Scan for the cell matching the given text and deliver its [X, Y] coordinate at center. 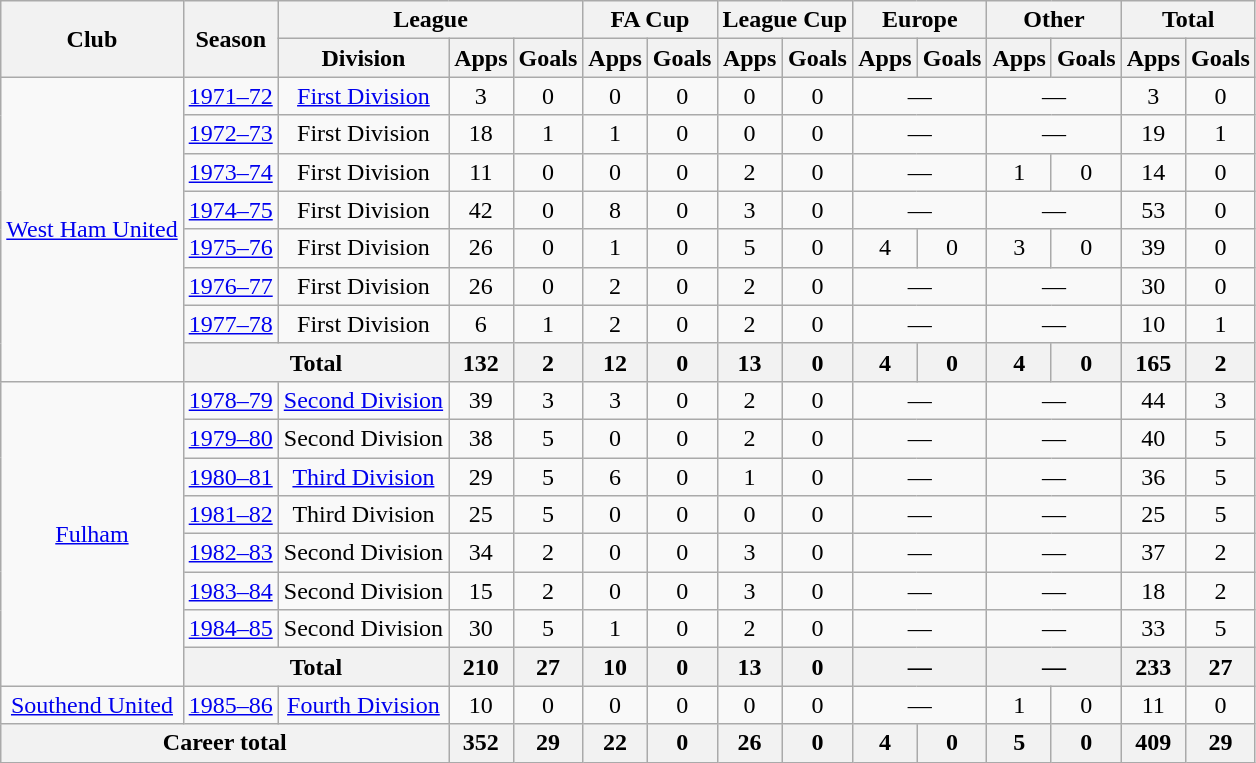
League Cup [785, 20]
Other [1054, 20]
1978–79 [230, 400]
Southend United [92, 705]
38 [481, 438]
132 [481, 362]
36 [1153, 477]
1981–82 [230, 515]
West Ham United [92, 229]
409 [1153, 743]
14 [1153, 172]
33 [1153, 629]
34 [481, 553]
352 [481, 743]
Division [363, 58]
210 [481, 667]
1972–73 [230, 134]
Club [92, 39]
42 [481, 210]
1975–76 [230, 248]
19 [1153, 134]
1980–81 [230, 477]
League [430, 20]
Fourth Division [363, 705]
1979–80 [230, 438]
1977–78 [230, 324]
1971–72 [230, 96]
Europe [920, 20]
233 [1153, 667]
37 [1153, 553]
Season [230, 39]
1974–75 [230, 210]
165 [1153, 362]
8 [615, 210]
1983–84 [230, 591]
Career total [225, 743]
1973–74 [230, 172]
44 [1153, 400]
53 [1153, 210]
22 [615, 743]
1985–86 [230, 705]
Fulham [92, 533]
15 [481, 591]
12 [615, 362]
1982–83 [230, 553]
FA Cup [650, 20]
1976–77 [230, 286]
40 [1153, 438]
1984–85 [230, 629]
